Identify which cell holds the provided text, then report its [x, y] central coordinate. 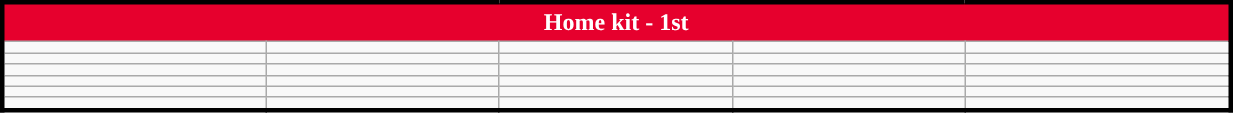
Home kit - 1st [616, 22]
